Capture the cell that displays the provided text and extract its [X, Y] central coordinate. 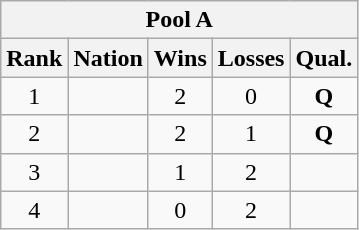
4 [34, 210]
3 [34, 172]
Losses [251, 58]
Qual. [324, 58]
Rank [34, 58]
Nation [108, 58]
Pool A [180, 20]
Wins [180, 58]
